Pinpoint the cell where the given text exists, returning its (x, y) midpoint coordinate. 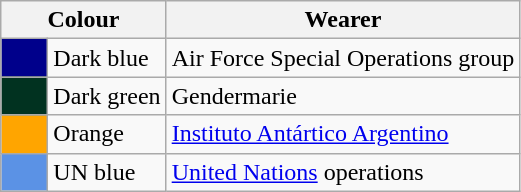
Dark green (107, 96)
Orange (107, 134)
Air Force Special Operations group (343, 58)
Instituto Antártico Argentino (343, 134)
United Nations operations (343, 172)
Wearer (343, 20)
UN blue (107, 172)
Dark blue (107, 58)
Colour (84, 20)
Gendermarie (343, 96)
